Search for the cell housing the specified text and yield its (X, Y) center coordinate. 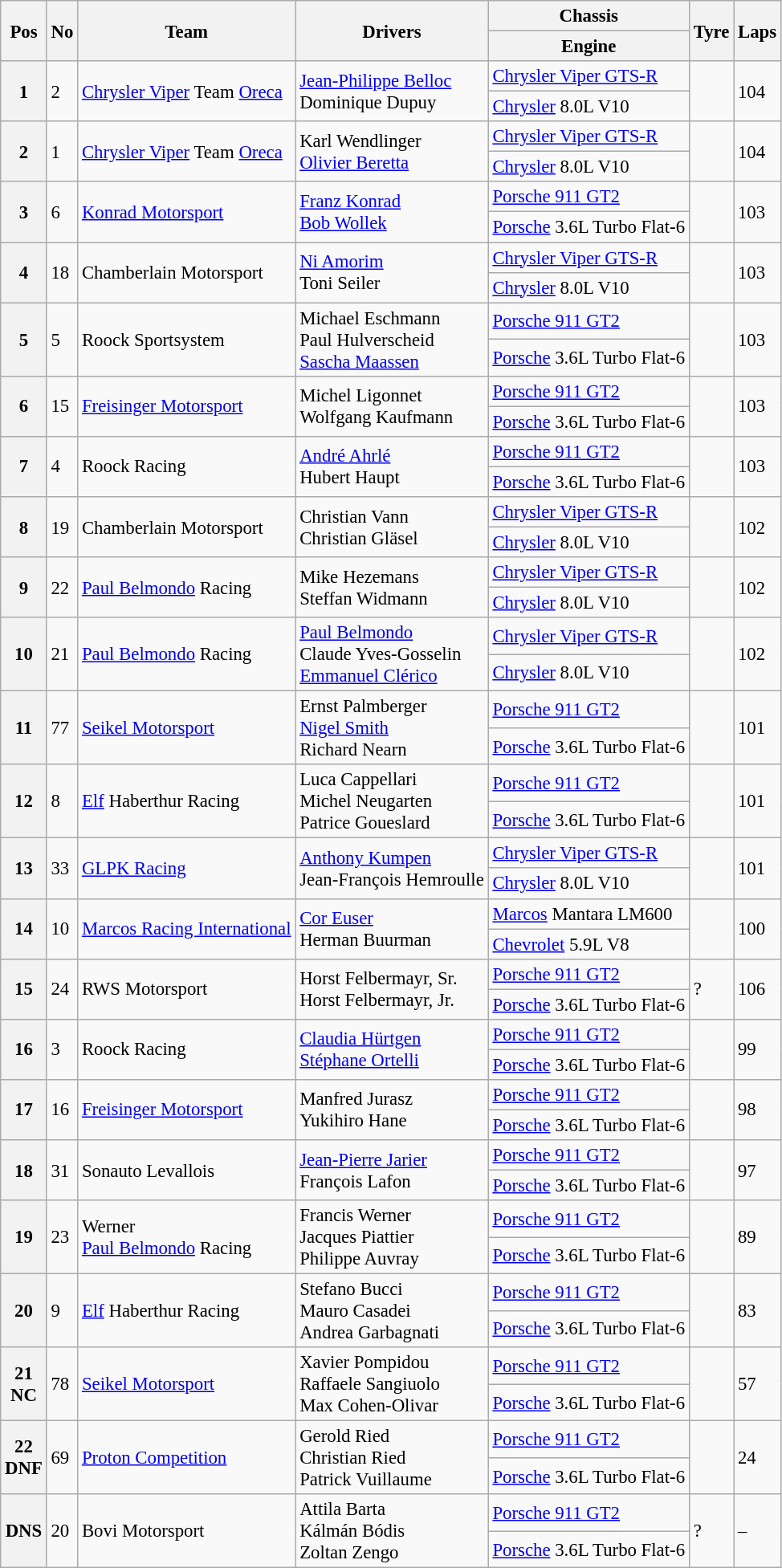
Konrad Motorsport (186, 212)
? (711, 989)
20 (24, 1311)
Cor Euser Herman Buurman (392, 928)
23 (62, 1237)
Marcos Racing International (186, 928)
12 (24, 801)
98 (758, 1110)
22DNF (24, 1458)
11 (24, 728)
Roock Sportsystem (186, 340)
Marcos Mantara LM600 (589, 914)
No (62, 31)
7 (24, 467)
Jean-Pierre Jarier François Lafon (392, 1171)
Team (186, 31)
78 (62, 1384)
Claudia Hürtgen Stéphane Ortelli (392, 1050)
Karl Wendlinger Olivier Beretta (392, 151)
99 (758, 1050)
GLPK Racing (186, 869)
Laps (758, 31)
13 (24, 869)
97 (758, 1171)
Gerold Ried Christian Ried Patrick Vuillaume (392, 1458)
Michel Ligonnet Wolfgang Kaufmann (392, 406)
Werner Paul Belmondo Racing (186, 1237)
Christian Vann Christian Gläsel (392, 527)
21NC (24, 1384)
17 (24, 1110)
Paul Belmondo Claude Yves-Gosselin Emmanuel Clérico (392, 654)
Anthony Kumpen Jean-François Hemroulle (392, 869)
Michael Eschmann Paul Hulverscheid Sascha Maassen (392, 340)
Ni Amorim Toni Seiler (392, 273)
André Ahrlé Hubert Haupt (392, 467)
100 (758, 928)
106 (758, 989)
Horst Felbermayr, Sr. Horst Felbermayr, Jr. (392, 989)
89 (758, 1237)
Pos (24, 31)
Xavier Pompidou Raffaele Sangiuolo Max Cohen-Olivar (392, 1384)
57 (758, 1384)
Sonauto Levallois (186, 1171)
Drivers (392, 31)
31 (62, 1171)
21 (62, 654)
77 (62, 728)
Francis Werner Jacques Piattier Philippe Auvray (392, 1237)
69 (62, 1458)
Chassis (589, 16)
Proton Competition (186, 1458)
22 (62, 588)
Franz Konrad Bob Wollek (392, 212)
14 (24, 928)
Mike Hezemans Steffan Widmann (392, 588)
RWS Motorsport (186, 989)
Stefano Bucci Mauro Casadei Andrea Garbagnati (392, 1311)
Manfred Jurasz Yukihiro Hane (392, 1110)
Ernst Palmberger Nigel Smith Richard Nearn (392, 728)
Chevrolet 5.9L V8 (589, 944)
Luca Cappellari Michel Neugarten Patrice Goueslard (392, 801)
83 (758, 1311)
Engine (589, 47)
Tyre (711, 31)
33 (62, 869)
Jean-Philippe Belloc Dominique Dupuy (392, 92)
